Determine the (X, Y) coordinate at the center of the cell enclosing the given text.  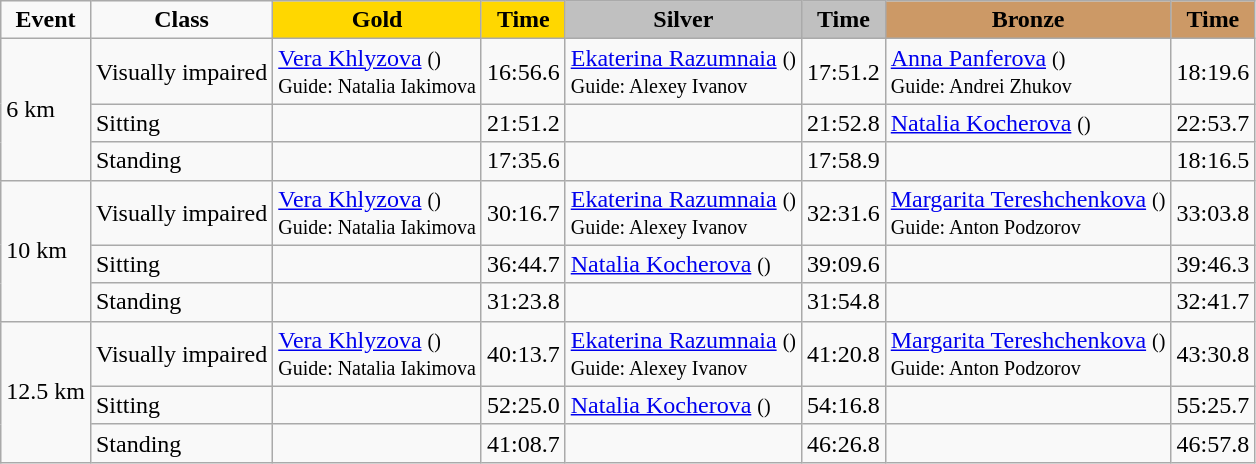
21:51.2 (523, 123)
Silver (683, 20)
Bronze (1028, 20)
12.5 km (46, 392)
Gold (378, 20)
17:35.6 (523, 161)
40:13.7 (523, 354)
39:46.3 (1213, 264)
21:52.8 (843, 123)
17:58.9 (843, 161)
54:16.8 (843, 405)
32:41.7 (1213, 302)
16:56.6 (523, 72)
46:26.8 (843, 443)
46:57.8 (1213, 443)
18:19.6 (1213, 72)
39:09.6 (843, 264)
Event (46, 20)
31:23.8 (523, 302)
22:53.7 (1213, 123)
55:25.7 (1213, 405)
30:16.7 (523, 212)
Anna Panferova ()Guide: Andrei Zhukov (1028, 72)
36:44.7 (523, 264)
43:30.8 (1213, 354)
32:31.6 (843, 212)
17:51.2 (843, 72)
18:16.5 (1213, 161)
33:03.8 (1213, 212)
52:25.0 (523, 405)
10 km (46, 250)
31:54.8 (843, 302)
Class (181, 20)
41:20.8 (843, 354)
41:08.7 (523, 443)
6 km (46, 110)
